Find where the given text appears and provide that cell's center as [x, y] coordinate. 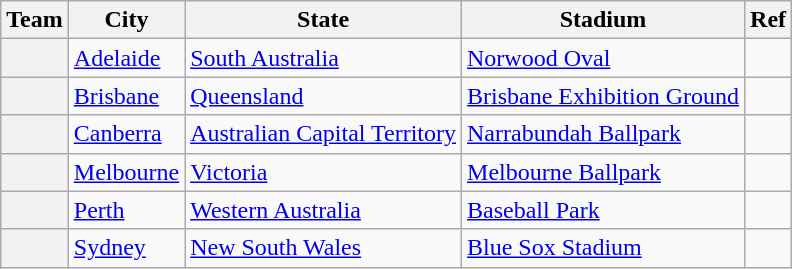
Melbourne [126, 172]
Sydney [126, 248]
Victoria [324, 172]
Australian Capital Territory [324, 134]
Western Australia [324, 210]
City [126, 20]
State [324, 20]
Blue Sox Stadium [604, 248]
Stadium [604, 20]
South Australia [324, 58]
Baseball Park [604, 210]
Ref [768, 20]
Perth [126, 210]
Brisbane Exhibition Ground [604, 96]
Norwood Oval [604, 58]
New South Wales [324, 248]
Narrabundah Ballpark [604, 134]
Adelaide [126, 58]
Queensland [324, 96]
Melbourne Ballpark [604, 172]
Brisbane [126, 96]
Team [35, 20]
Canberra [126, 134]
